Determine the (X, Y) coordinate at the center of the cell enclosing the given text.  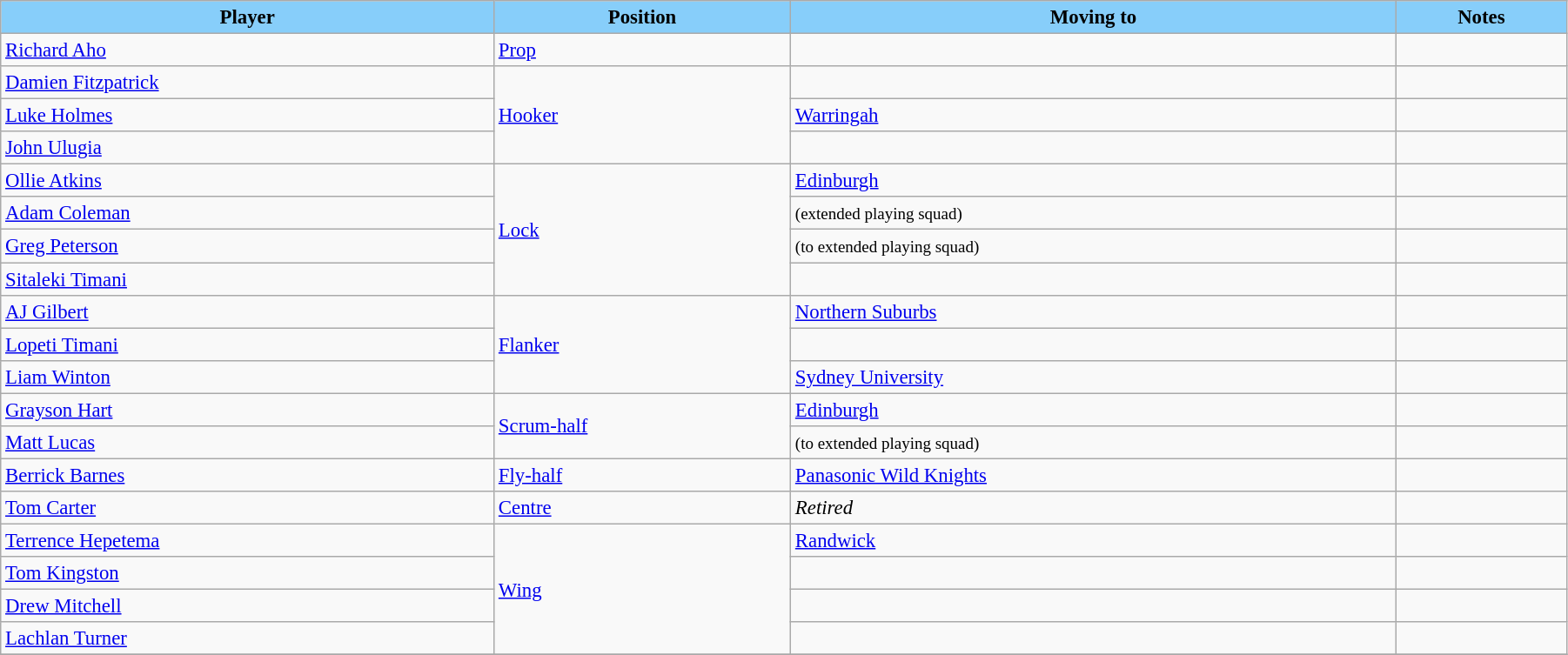
Scrum-half (642, 426)
Centre (642, 508)
Randwick (1094, 540)
Panasonic Wild Knights (1094, 475)
Sitaleki Timani (247, 279)
Fly-half (642, 475)
Ollie Atkins (247, 181)
Notes (1481, 17)
(extended playing squad) (1094, 213)
Liam Winton (247, 377)
Grayson Hart (247, 410)
Sydney University (1094, 377)
Berrick Barnes (247, 475)
Northern Suburbs (1094, 311)
Luke Holmes (247, 116)
Terrence Hepetema (247, 540)
Matt Lucas (247, 443)
Flanker (642, 344)
Lachlan Turner (247, 638)
Retired (1094, 508)
John Ulugia (247, 148)
Wing (642, 589)
AJ Gilbert (247, 311)
Lopeti Timani (247, 344)
Tom Carter (247, 508)
Hooker (642, 115)
Adam Coleman (247, 213)
Prop (642, 50)
Lock (642, 230)
Drew Mitchell (247, 606)
Richard Aho (247, 50)
Position (642, 17)
Moving to (1094, 17)
Warringah (1094, 116)
Player (247, 17)
Damien Fitzpatrick (247, 83)
Greg Peterson (247, 246)
Tom Kingston (247, 573)
